From the cell containing the given text, extract its center point as (x, y) coordinate. 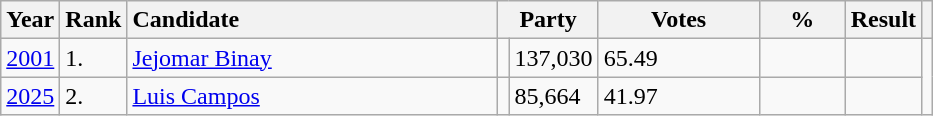
1. (94, 58)
Jejomar Binay (312, 58)
41.97 (678, 96)
85,664 (554, 96)
% (802, 20)
2001 (30, 58)
Votes (678, 20)
137,030 (554, 58)
2. (94, 96)
Result (883, 20)
Rank (94, 20)
65.49 (678, 58)
Party (548, 20)
Candidate (312, 20)
Year (30, 20)
2025 (30, 96)
Luis Campos (312, 96)
